From the cell containing the given text, extract its center point as [x, y] coordinate. 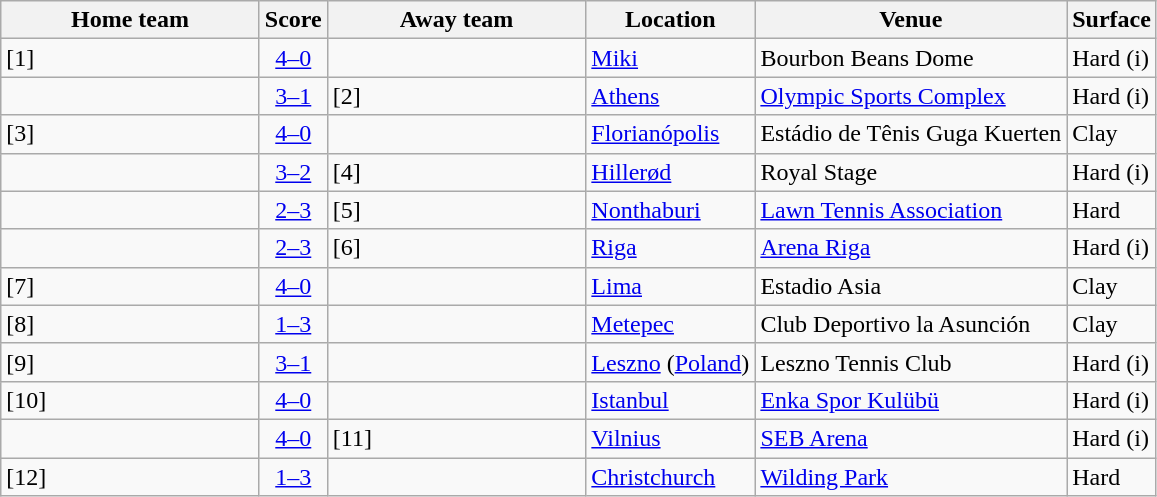
Arena Riga [911, 248]
Estadio Asia [911, 286]
Hillerød [670, 172]
[10] [130, 400]
[2] [456, 96]
[1] [130, 58]
Surface [1112, 20]
Venue [911, 20]
3–2 [293, 172]
Olympic Sports Complex [911, 96]
[7] [130, 286]
Royal Stage [911, 172]
Location [670, 20]
Lawn Tennis Association [911, 210]
[6] [456, 248]
[12] [130, 477]
Score [293, 20]
Nonthaburi [670, 210]
Istanbul [670, 400]
Bourbon Beans Dome [911, 58]
Away team [456, 20]
Leszno (Poland) [670, 362]
[9] [130, 362]
Metepec [670, 324]
Leszno Tennis Club [911, 362]
Wilding Park [911, 477]
Club Deportivo la Asunción [911, 324]
Christchurch [670, 477]
Vilnius [670, 438]
Miki [670, 58]
Riga [670, 248]
Florianópolis [670, 134]
SEB Arena [911, 438]
[5] [456, 210]
Athens [670, 96]
[3] [130, 134]
[8] [130, 324]
Estádio de Tênis Guga Kuerten [911, 134]
Home team [130, 20]
[4] [456, 172]
Enka Spor Kulübü [911, 400]
[11] [456, 438]
Lima [670, 286]
